Extract the (X, Y) coordinate from the center of the cell holding the provided text.  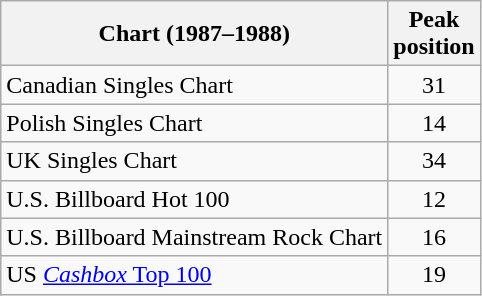
U.S. Billboard Mainstream Rock Chart (194, 237)
UK Singles Chart (194, 161)
34 (434, 161)
Polish Singles Chart (194, 123)
Chart (1987–1988) (194, 34)
16 (434, 237)
Canadian Singles Chart (194, 85)
U.S. Billboard Hot 100 (194, 199)
31 (434, 85)
14 (434, 123)
US Cashbox Top 100 (194, 275)
19 (434, 275)
12 (434, 199)
Peakposition (434, 34)
